Determine the [x, y] coordinate at the center of the cell enclosing the given text.  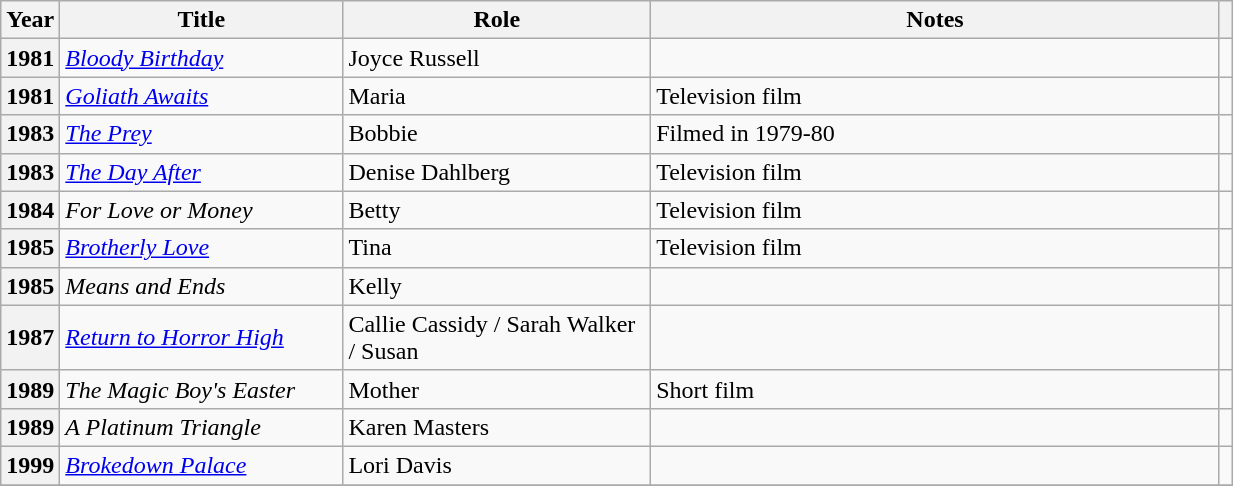
Short film [936, 389]
Bobbie [497, 134]
A Platinum Triangle [202, 427]
Notes [936, 20]
Karen Masters [497, 427]
Callie Cassidy / Sarah Walker / Susan [497, 338]
Year [30, 20]
Bloody Birthday [202, 58]
Lori Davis [497, 465]
Brotherly Love [202, 248]
1999 [30, 465]
Filmed in 1979-80 [936, 134]
Title [202, 20]
Return to Horror High [202, 338]
Tina [497, 248]
Denise Dahlberg [497, 172]
The Day After [202, 172]
Joyce Russell [497, 58]
For Love or Money [202, 210]
Means and Ends [202, 286]
Mother [497, 389]
Maria [497, 96]
The Magic Boy's Easter [202, 389]
Role [497, 20]
1984 [30, 210]
Goliath Awaits [202, 96]
Kelly [497, 286]
Brokedown Palace [202, 465]
The Prey [202, 134]
Betty [497, 210]
1987 [30, 338]
